From the cell containing the given text, extract its center point as [x, y] coordinate. 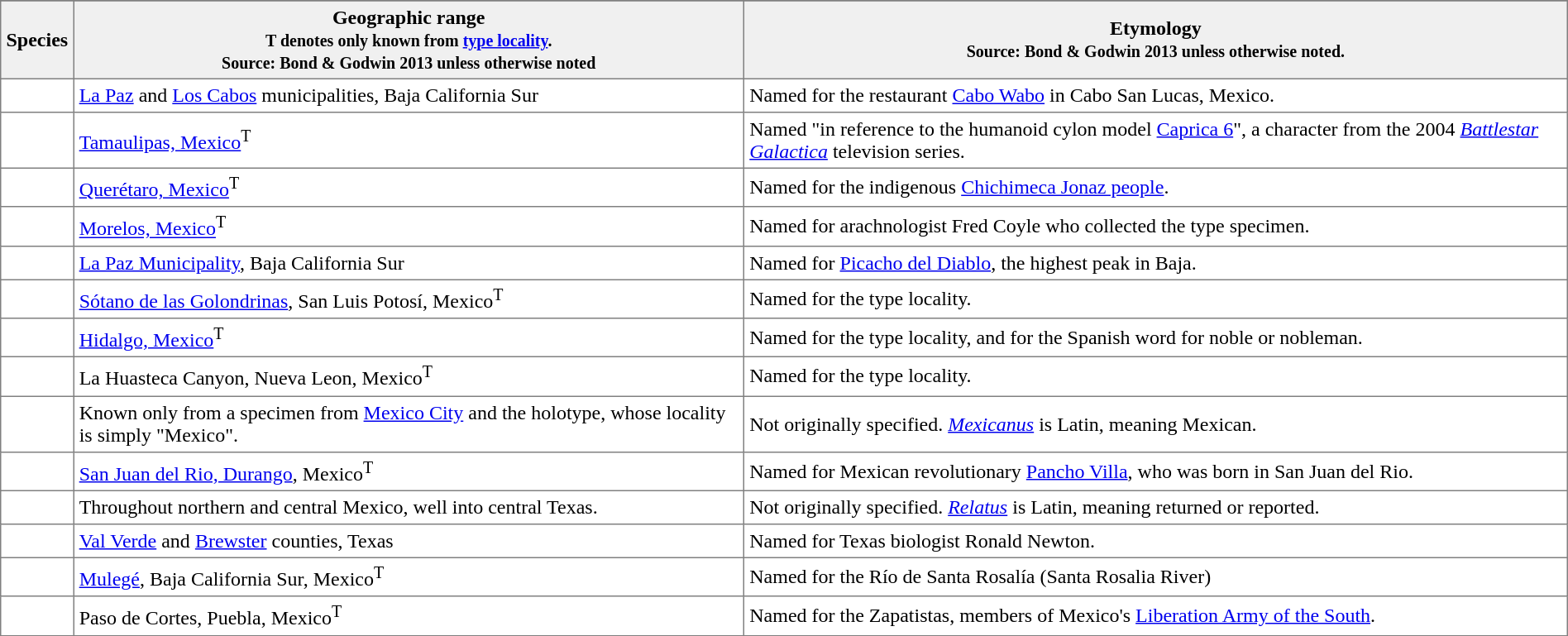
La Paz and Los Cabos municipalities, Baja California Sur [409, 95]
Not originally specified. Mexicanus is Latin, meaning Mexican. [1156, 424]
Named for arachnologist Fred Coyle who collected the type specimen. [1156, 227]
Mulegé, Baja California Sur, MexicoT [409, 577]
Named for the indigenous Chichimeca Jonaz people. [1156, 187]
Val Verde and Brewster counties, Texas [409, 541]
Sótano de las Golondrinas, San Luis Potosí, MexicoT [409, 299]
La Paz Municipality, Baja California Sur [409, 262]
Named for Mexican revolutionary Pancho Villa, who was born in San Juan del Rio. [1156, 471]
La Huasteca Canyon, Nueva Leon, MexicoT [409, 377]
Not originally specified. Relatus is Latin, meaning returned or reported. [1156, 507]
EtymologySource: Bond & Godwin 2013 unless otherwise noted. [1156, 40]
Species [37, 40]
Named for Picacho del Diablo, the highest peak in Baja. [1156, 262]
Hidalgo, MexicoT [409, 337]
Throughout northern and central Mexico, well into central Texas. [409, 507]
Known only from a specimen from Mexico City and the holotype, whose locality is simply "Mexico". [409, 424]
Geographic range T denotes only known from type locality.Source: Bond & Godwin 2013 unless otherwise noted [409, 40]
Morelos, MexicoT [409, 227]
Named for Texas biologist Ronald Newton. [1156, 541]
Named for the restaurant Cabo Wabo in Cabo San Lucas, Mexico. [1156, 95]
Tamaulipas, MexicoT [409, 141]
Named "in reference to the humanoid cylon model Caprica 6", a character from the 2004 Battlestar Galactica television series. [1156, 141]
Named for the Zapatistas, members of Mexico's Liberation Army of the South. [1156, 615]
Paso de Cortes, Puebla, MexicoT [409, 615]
Named for the Río de Santa Rosalía (Santa Rosalia River) [1156, 577]
San Juan del Rio, Durango, MexicoT [409, 471]
Querétaro, MexicoT [409, 187]
Named for the type locality, and for the Spanish word for noble or nobleman. [1156, 337]
